Return [x, y] of the center of cell containing provided text 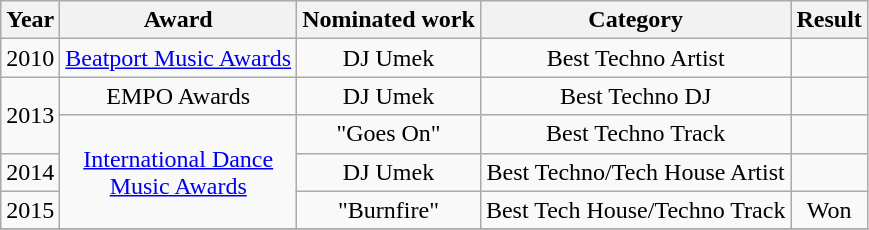
2014 [30, 172]
Year [30, 20]
2013 [30, 115]
Best Techno Artist [636, 58]
Award [178, 20]
"Burnfire" [389, 210]
2010 [30, 58]
Best Tech House/Techno Track [636, 210]
Best Techno/Tech House Artist [636, 172]
Nominated work [389, 20]
Best Techno Track [636, 134]
Result [829, 20]
International DanceMusic Awards [178, 172]
2015 [30, 210]
Beatport Music Awards [178, 58]
Won [829, 210]
Best Techno DJ [636, 96]
EMPO Awards [178, 96]
"Goes On" [389, 134]
Category [636, 20]
